Detect which cell encompasses the target text, then output its (X, Y) center coordinate. 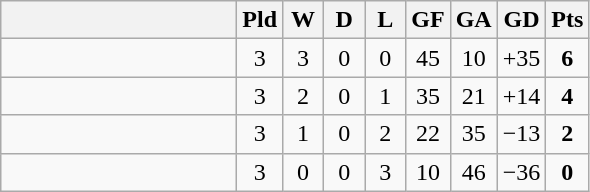
45 (428, 58)
21 (474, 96)
L (386, 20)
Pld (260, 20)
D (344, 20)
Pts (568, 20)
GD (522, 20)
GA (474, 20)
22 (428, 134)
6 (568, 58)
4 (568, 96)
W (304, 20)
+35 (522, 58)
+14 (522, 96)
46 (474, 172)
−13 (522, 134)
−36 (522, 172)
GF (428, 20)
